For the text-containing cell, return its midpoint in [x, y] coordinate format. 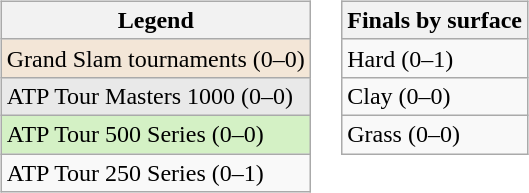
Grand Slam tournaments (0–0) [156, 58]
ATP Tour 250 Series (0–1) [156, 173]
Hard (0–1) [435, 58]
Clay (0–0) [435, 96]
Legend [156, 20]
ATP Tour 500 Series (0–0) [156, 134]
Finals by surface [435, 20]
Grass (0–0) [435, 134]
ATP Tour Masters 1000 (0–0) [156, 96]
